Scan for the cell matching the given text and deliver its [x, y] coordinate at center. 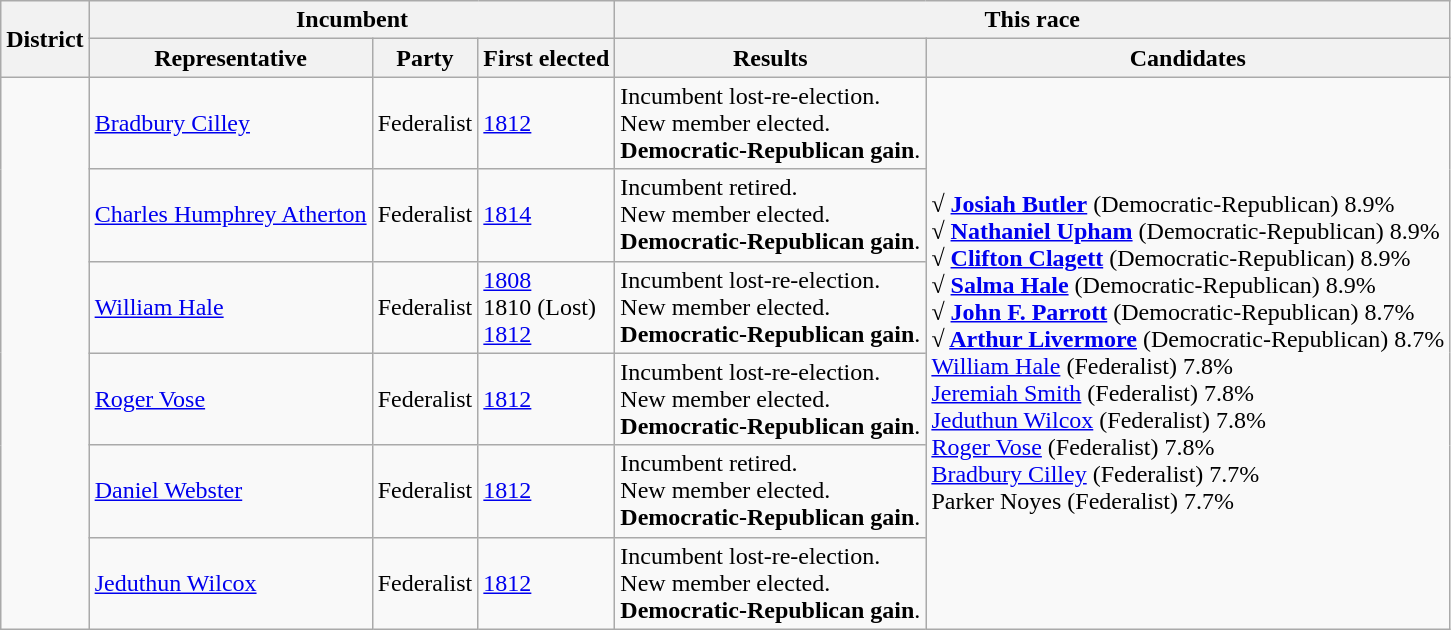
1814 [546, 215]
Charles Humphrey Atherton [230, 215]
Incumbent [352, 20]
Party [425, 58]
Bradbury Cilley [230, 123]
Jeduthun Wilcox [230, 583]
Candidates [1188, 58]
District [45, 39]
William Hale [230, 307]
First elected [546, 58]
Representative [230, 58]
Roger Vose [230, 399]
18081810 (Lost)1812 [546, 307]
Daniel Webster [230, 491]
This race [1032, 20]
Results [770, 58]
